Output the (X, Y) coordinate of the center of the cell containing the given text.  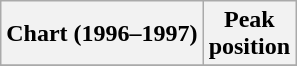
Peakposition (249, 34)
Chart (1996–1997) (102, 34)
